Determine the (x, y) coordinate at the center of the cell enclosing the given text.  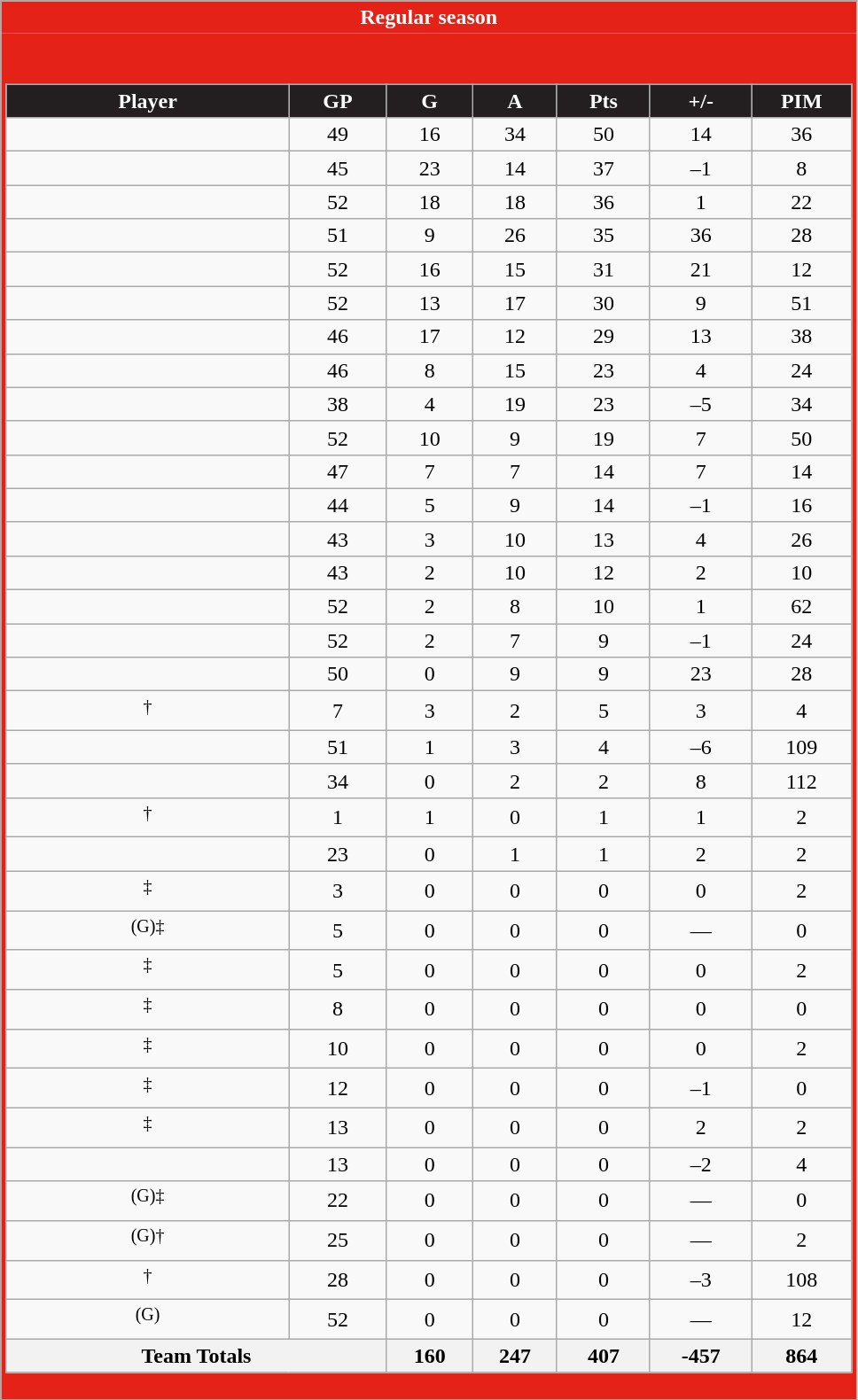
GP (338, 101)
–6 (700, 747)
49 (338, 135)
A (514, 101)
47 (338, 471)
–2 (700, 1164)
247 (514, 1356)
108 (801, 1279)
–3 (700, 1279)
44 (338, 505)
Team Totals (197, 1356)
G (430, 101)
37 (603, 168)
160 (430, 1356)
112 (801, 781)
45 (338, 168)
109 (801, 747)
–5 (700, 404)
Regular season (429, 18)
Player (147, 101)
29 (603, 337)
31 (603, 269)
35 (603, 236)
25 (338, 1241)
PIM (801, 101)
62 (801, 607)
(G)† (147, 1241)
Pts (603, 101)
21 (700, 269)
30 (603, 303)
+/- (700, 101)
(G) (147, 1320)
864 (801, 1356)
-457 (700, 1356)
407 (603, 1356)
